Capture the cell that displays the provided text and extract its (x, y) central coordinate. 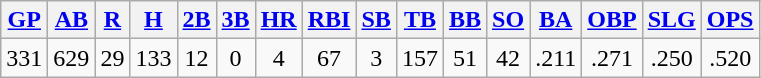
BA (556, 20)
2B (196, 20)
HR (278, 20)
TB (420, 20)
12 (196, 58)
42 (508, 58)
OBP (612, 20)
.250 (672, 58)
29 (112, 58)
.211 (556, 58)
3 (376, 58)
133 (154, 58)
SB (376, 20)
SLG (672, 20)
R (112, 20)
RBI (329, 20)
157 (420, 58)
4 (278, 58)
0 (236, 58)
331 (24, 58)
629 (72, 58)
SO (508, 20)
3B (236, 20)
51 (464, 58)
BB (464, 20)
AB (72, 20)
.520 (730, 58)
OPS (730, 20)
H (154, 20)
GP (24, 20)
67 (329, 58)
.271 (612, 58)
